Provide the (x, y) coordinate of the cell's center where the given text is located.  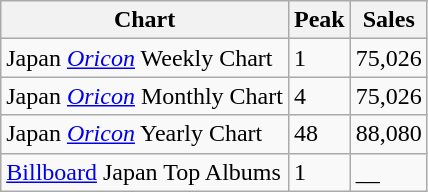
48 (319, 134)
Japan Oricon Yearly Chart (145, 134)
Billboard Japan Top Albums (145, 172)
4 (319, 96)
Peak (319, 20)
__ (388, 172)
Japan Oricon Monthly Chart (145, 96)
Chart (145, 20)
Sales (388, 20)
Japan Oricon Weekly Chart (145, 58)
88,080 (388, 134)
